From the cell containing the given text, extract its center point as (x, y) coordinate. 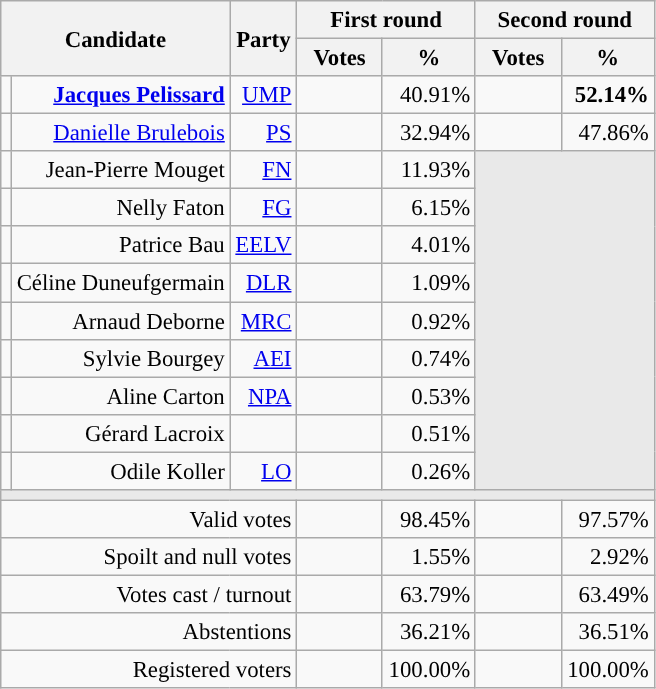
Sylvie Bourgey (120, 358)
Nelly Faton (120, 208)
47.86% (608, 133)
98.45% (428, 519)
36.51% (608, 632)
0.51% (428, 433)
2.92% (608, 557)
Party (264, 38)
FN (264, 170)
Spoilt and null votes (149, 557)
Jean-Pierre Mouget (120, 170)
1.55% (428, 557)
Céline Duneufgermain (120, 283)
EELV (264, 245)
63.49% (608, 594)
Aline Carton (120, 396)
Abstentions (149, 632)
Patrice Bau (120, 245)
4.01% (428, 245)
Second round (564, 20)
0.26% (428, 471)
Jacques Pelissard (120, 95)
6.15% (428, 208)
MRC (264, 321)
Candidate (116, 38)
0.74% (428, 358)
NPA (264, 396)
Arnaud Deborne (120, 321)
Odile Koller (120, 471)
First round (386, 20)
32.94% (428, 133)
0.92% (428, 321)
63.79% (428, 594)
UMP (264, 95)
AEI (264, 358)
0.53% (428, 396)
1.09% (428, 283)
Registered voters (149, 670)
Votes cast / turnout (149, 594)
PS (264, 133)
Valid votes (149, 519)
FG (264, 208)
40.91% (428, 95)
36.21% (428, 632)
LO (264, 471)
11.93% (428, 170)
DLR (264, 283)
97.57% (608, 519)
Gérard Lacroix (120, 433)
Danielle Brulebois (120, 133)
52.14% (608, 95)
